Pinpoint the cell where the given text exists, returning its [x, y] midpoint coordinate. 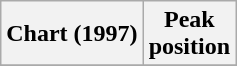
Peakposition [189, 34]
Chart (1997) [72, 34]
